Detect which cell encompasses the target text, then output its [x, y] center coordinate. 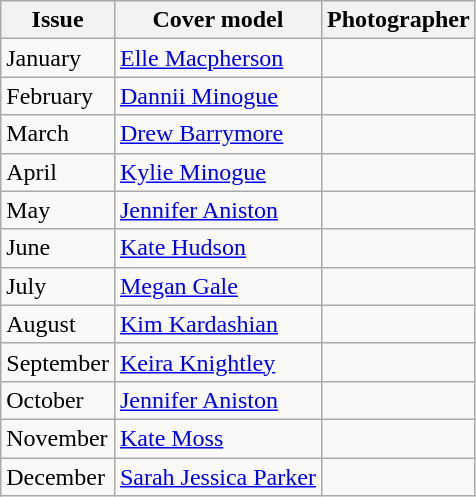
November [58, 438]
June [58, 248]
Cover model [218, 20]
December [58, 477]
March [58, 134]
Dannii Minogue [218, 96]
Elle Macpherson [218, 58]
Sarah Jessica Parker [218, 477]
Kim Kardashian [218, 324]
July [58, 286]
August [58, 324]
May [58, 210]
Drew Barrymore [218, 134]
Keira Knightley [218, 362]
Megan Gale [218, 286]
February [58, 96]
April [58, 172]
Kate Moss [218, 438]
Photographer [398, 20]
October [58, 400]
September [58, 362]
January [58, 58]
Kylie Minogue [218, 172]
Issue [58, 20]
Kate Hudson [218, 248]
